From the cell containing the given text, extract its center point as (X, Y) coordinate. 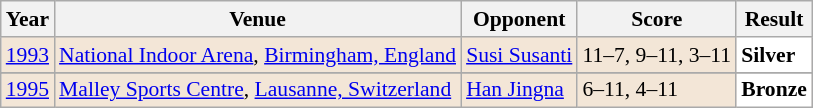
6–11, 4–11 (656, 90)
Bronze (774, 90)
Score (656, 19)
Susi Susanti (519, 55)
Result (774, 19)
Malley Sports Centre, Lausanne, Switzerland (258, 90)
Venue (258, 19)
1995 (28, 90)
National Indoor Arena, Birmingham, England (258, 55)
1993 (28, 55)
Han Jingna (519, 90)
Opponent (519, 19)
Silver (774, 55)
Year (28, 19)
11–7, 9–11, 3–11 (656, 55)
